Determine the [X, Y] coordinate at the center of the cell enclosing the given text.  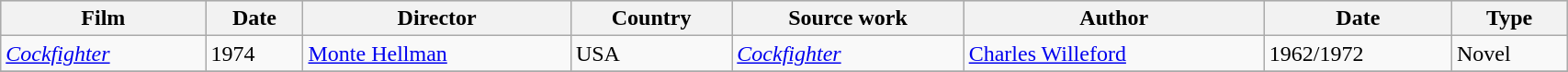
Monte Hellman [437, 54]
Author [1113, 18]
USA [650, 54]
Novel [1508, 54]
Film [103, 18]
Type [1508, 18]
Country [650, 18]
Charles Willeford [1113, 54]
Director [437, 18]
Source work [848, 18]
1962/1972 [1358, 54]
1974 [254, 54]
